Capture the cell that displays the provided text and extract its (x, y) central coordinate. 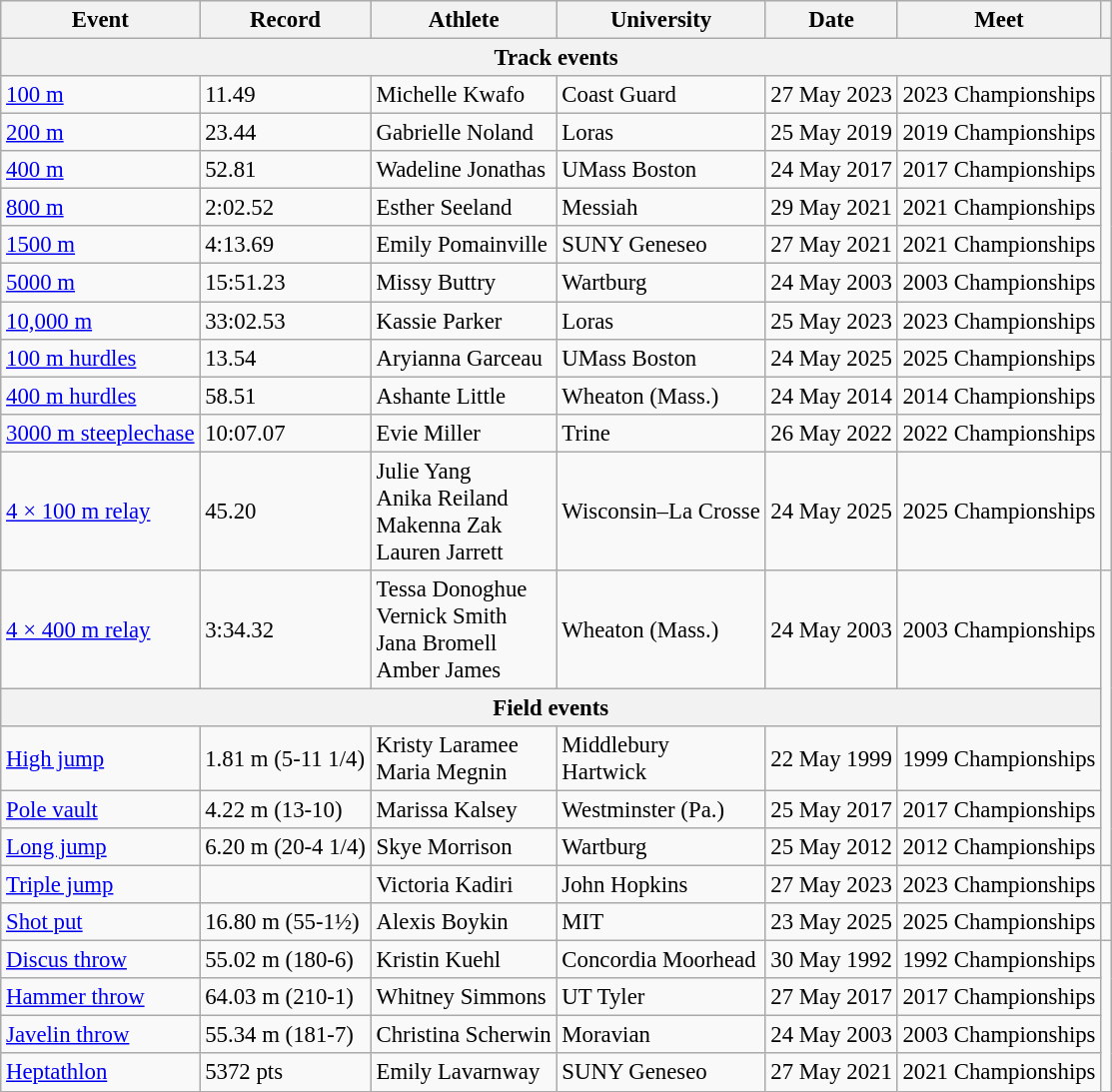
Westminster (Pa.) (661, 809)
23.44 (286, 133)
Messiah (661, 208)
58.51 (286, 396)
25 May 2017 (831, 809)
MiddleburyHartwick (661, 759)
Pole vault (100, 809)
2019 Championships (999, 133)
25 May 2019 (831, 133)
Whitney Simmons (464, 997)
Alexis Boykin (464, 922)
Trine (661, 433)
Event (100, 20)
55.02 m (180-6) (286, 960)
Concordia Moorhead (661, 960)
26 May 2022 (831, 433)
11.49 (286, 95)
30 May 1992 (831, 960)
Aryianna Garceau (464, 358)
3000 m steeplechase (100, 433)
University (661, 20)
Julie YangAnika ReilandMakenna ZakLauren Jarrett (464, 512)
5000 m (100, 283)
Kristin Kuehl (464, 960)
100 m (100, 95)
Wisconsin–La Crosse (661, 512)
Victoria Kadiri (464, 885)
64.03 m (210-1) (286, 997)
Evie Miller (464, 433)
55.34 m (181-7) (286, 1035)
23 May 2025 (831, 922)
5372 pts (286, 1073)
800 m (100, 208)
Heptathlon (100, 1073)
Record (286, 20)
15:51.23 (286, 283)
Date (831, 20)
400 m hurdles (100, 396)
10:07.07 (286, 433)
2014 Championships (999, 396)
24 May 2014 (831, 396)
100 m hurdles (100, 358)
6.20 m (20-4 1/4) (286, 847)
UT Tyler (661, 997)
Ashante Little (464, 396)
Athlete (464, 20)
John Hopkins (661, 885)
Wadeline Jonathas (464, 170)
4 × 100 m relay (100, 512)
Emily Pomainville (464, 245)
Field events (552, 707)
25 May 2023 (831, 321)
Emily Lavarnway (464, 1073)
45.20 (286, 512)
Hammer throw (100, 997)
Meet (999, 20)
16.80 m (55-1½) (286, 922)
3:34.32 (286, 629)
Tessa DonoghueVernick SmithJana BromellAmber James (464, 629)
13.54 (286, 358)
Shot put (100, 922)
Marissa Kalsey (464, 809)
2022 Championships (999, 433)
Triple jump (100, 885)
Missy Buttry (464, 283)
25 May 2012 (831, 847)
Javelin throw (100, 1035)
MIT (661, 922)
Christina Scherwin (464, 1035)
29 May 2021 (831, 208)
1500 m (100, 245)
10,000 m (100, 321)
Michelle Kwafo (464, 95)
Long jump (100, 847)
4.22 m (13-10) (286, 809)
Moravian (661, 1035)
Discus throw (100, 960)
Gabrielle Noland (464, 133)
Kassie Parker (464, 321)
Track events (556, 58)
Coast Guard (661, 95)
2012 Championships (999, 847)
22 May 1999 (831, 759)
4:13.69 (286, 245)
1999 Championships (999, 759)
24 May 2017 (831, 170)
1992 Championships (999, 960)
Esther Seeland (464, 208)
52.81 (286, 170)
27 May 2017 (831, 997)
33:02.53 (286, 321)
Kristy LarameeMaria Megnin (464, 759)
400 m (100, 170)
High jump (100, 759)
200 m (100, 133)
Skye Morrison (464, 847)
2:02.52 (286, 208)
1.81 m (5-11 1/4) (286, 759)
4 × 400 m relay (100, 629)
